Determine the [X, Y] coordinate at the center of the cell enclosing the given text.  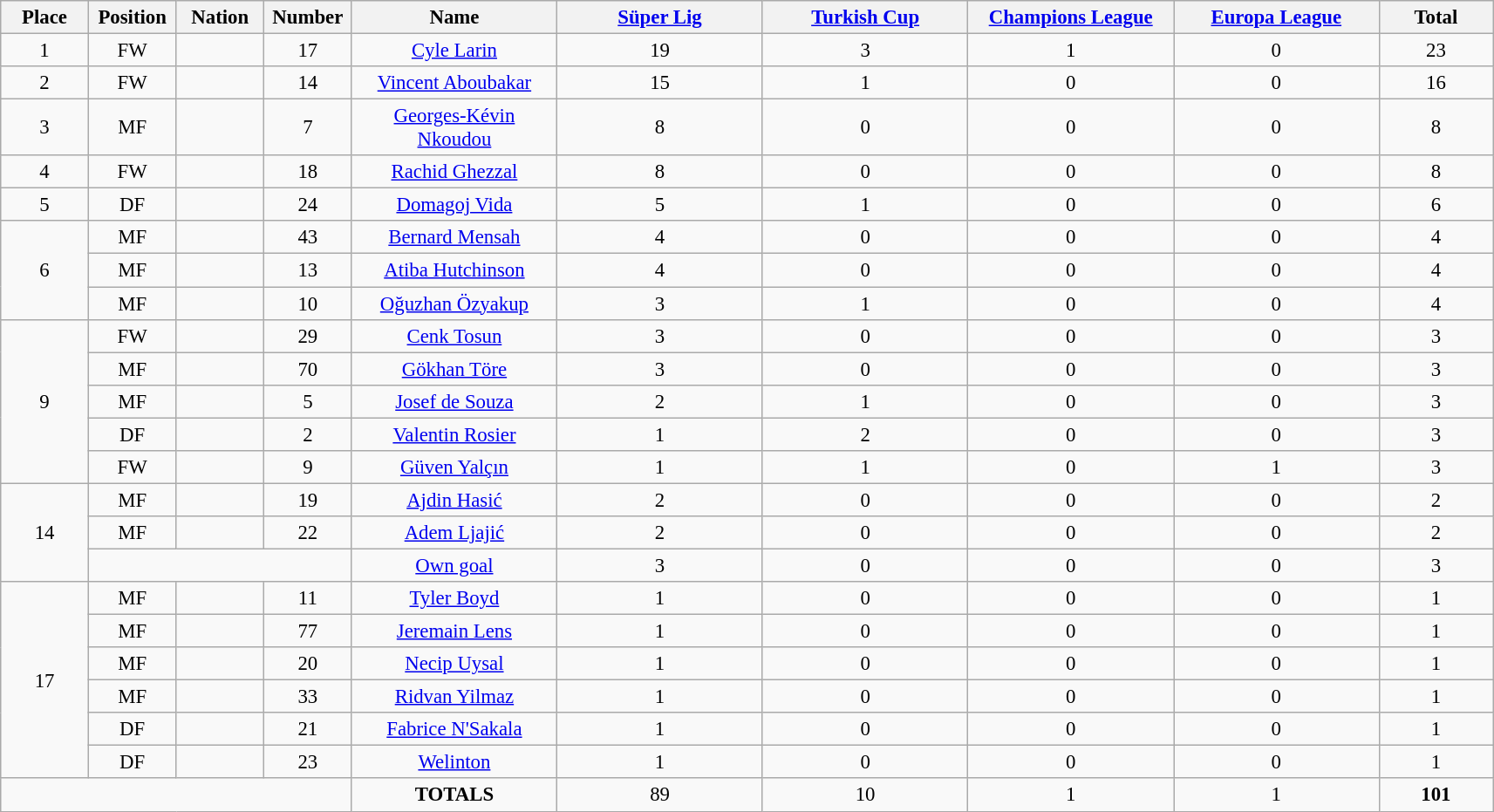
Place [45, 17]
18 [309, 172]
Number [309, 17]
15 [660, 83]
Domagoj Vida [454, 205]
Oğuzhan Özyakup [454, 304]
Position [133, 17]
Europa League [1277, 17]
Own goal [454, 565]
TOTALS [454, 795]
Adem Ljajić [454, 533]
Fabrice N'Sakala [454, 729]
Vincent Aboubakar [454, 83]
Bernard Mensah [454, 238]
13 [309, 270]
21 [309, 729]
89 [660, 795]
43 [309, 238]
Süper Lig [660, 17]
101 [1436, 795]
70 [309, 369]
Rachid Ghezzal [454, 172]
Gökhan Töre [454, 369]
Total [1436, 17]
Champions League [1071, 17]
Cenk Tosun [454, 336]
Cyle Larin [454, 51]
Turkish Cup [865, 17]
24 [309, 205]
11 [309, 598]
Tyler Boyd [454, 598]
Nation [220, 17]
Name [454, 17]
Valentin Rosier [454, 434]
16 [1436, 83]
Georges-Kévin Nkoudou [454, 127]
Necip Uysal [454, 664]
77 [309, 631]
20 [309, 664]
7 [309, 127]
Josef de Souza [454, 401]
22 [309, 533]
Atiba Hutchinson [454, 270]
Jeremain Lens [454, 631]
Welinton [454, 762]
Ridvan Yilmaz [454, 697]
Ajdin Hasić [454, 500]
Güven Yalçın [454, 467]
33 [309, 697]
29 [309, 336]
